Return the [x, y] coordinate for the center point of the cell that contains the specified text.  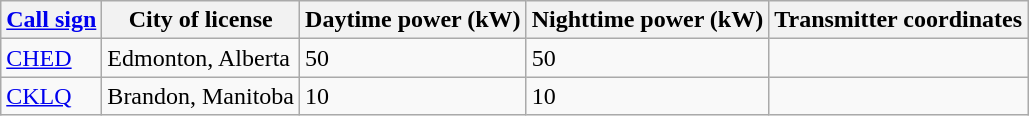
Daytime power (kW) [414, 20]
Call sign [52, 20]
CHED [52, 58]
Nighttime power (kW) [648, 20]
Edmonton, Alberta [201, 58]
CKLQ [52, 96]
Transmitter coordinates [898, 20]
Brandon, Manitoba [201, 96]
City of license [201, 20]
